Locate the cell with the specified text and output its (X, Y) center coordinate. 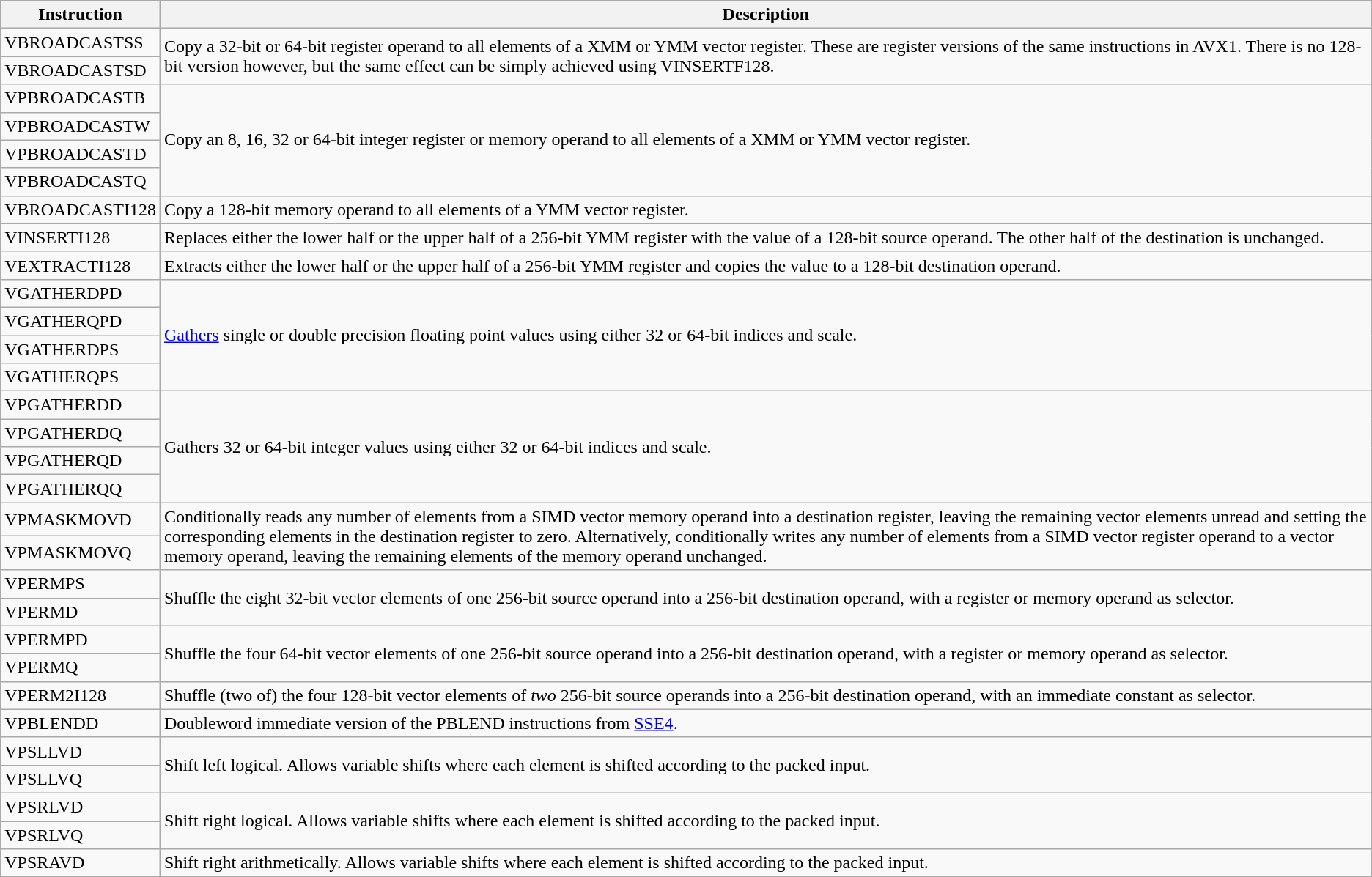
Doubleword immediate version of the PBLEND instructions from SSE4. (767, 723)
VEXTRACTI128 (81, 265)
VPGATHERQD (81, 461)
VPERM2I128 (81, 695)
VPERMD (81, 612)
VPBROADCASTW (81, 126)
Shift right logical. Allows variable shifts where each element is shifted according to the packed input. (767, 821)
VBROADCASTSS (81, 42)
Shift left logical. Allows variable shifts where each element is shifted according to the packed input. (767, 765)
VGATHERQPD (81, 321)
VPSLLVQ (81, 779)
VGATHERQPS (81, 377)
VBROADCASTI128 (81, 210)
VPSRAVD (81, 863)
VPBROADCASTQ (81, 182)
VPSRLVD (81, 807)
VPMASKMOVQ (81, 553)
VPMASKMOVD (81, 519)
VGATHERDPS (81, 349)
VBROADCASTSD (81, 70)
Gathers single or double precision floating point values using either 32 or 64-bit indices and scale. (767, 335)
VPERMPD (81, 640)
VGATHERDPD (81, 293)
Copy a 128-bit memory operand to all elements of a YMM vector register. (767, 210)
VPBROADCASTB (81, 98)
Instruction (81, 15)
Copy an 8, 16, 32 or 64-bit integer register or memory operand to all elements of a XMM or YMM vector register. (767, 140)
VPBLENDD (81, 723)
VINSERTI128 (81, 237)
Gathers 32 or 64-bit integer values using either 32 or 64-bit indices and scale. (767, 447)
VPGATHERDQ (81, 433)
Description (767, 15)
VPSRLVQ (81, 835)
Shift right arithmetically. Allows variable shifts where each element is shifted according to the packed input. (767, 863)
VPERMQ (81, 667)
VPBROADCASTD (81, 154)
VPSLLVD (81, 751)
VPGATHERDD (81, 405)
VPERMPS (81, 584)
VPGATHERQQ (81, 489)
Extracts either the lower half or the upper half of a 256-bit YMM register and copies the value to a 128-bit destination operand. (767, 265)
